From the cell containing the given text, extract its center point as (X, Y) coordinate. 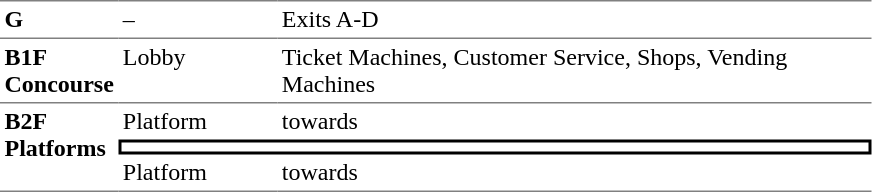
B2FPlatforms (59, 148)
Lobby (198, 71)
– (198, 19)
B1FConcourse (59, 71)
Ticket Machines, Customer Service, Shops, Vending Machines (574, 71)
G (59, 19)
Exits A-D (574, 19)
